Extract the [x, y] coordinate from the center of the cell holding the provided text.  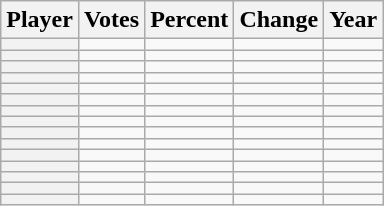
Player [40, 20]
Change [279, 20]
Year [354, 20]
Percent [190, 20]
Votes [111, 20]
